Find where the given text appears and provide that cell's center as [x, y] coordinate. 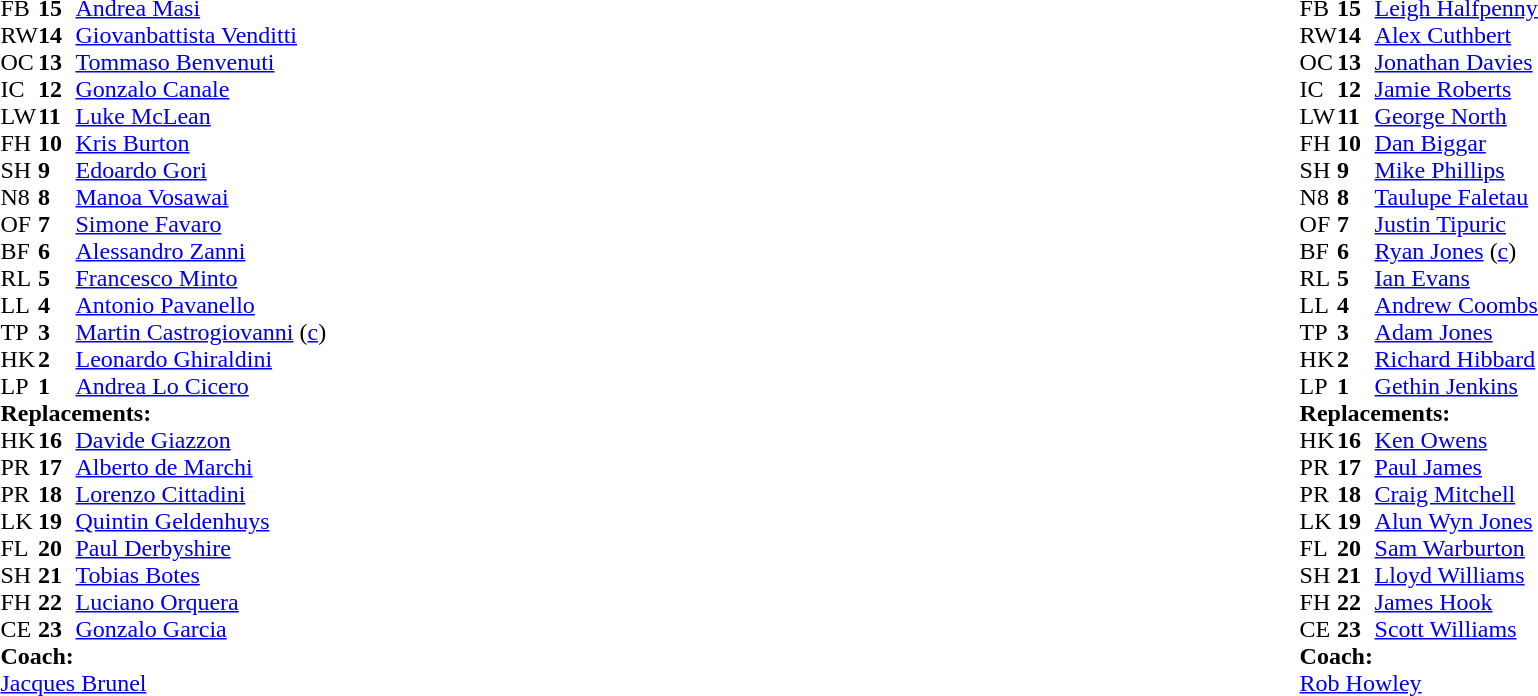
Alun Wyn Jones [1456, 522]
Tobias Botes [202, 576]
Simone Favaro [202, 224]
Jonathan Davies [1456, 62]
Gethin Jenkins [1456, 386]
Gonzalo Canale [202, 90]
Alessandro Zanni [202, 252]
Antonio Pavanello [202, 306]
George North [1456, 116]
Ian Evans [1456, 278]
Sam Warburton [1456, 548]
Tommaso Benvenuti [202, 62]
James Hook [1456, 602]
Paul James [1456, 468]
Jamie Roberts [1456, 90]
Quintin Geldenhuys [202, 522]
Alex Cuthbert [1456, 36]
Alberto de Marchi [202, 468]
Craig Mitchell [1456, 494]
Luke McLean [202, 116]
Ken Owens [1456, 440]
Dan Biggar [1456, 144]
Taulupe Faletau [1456, 198]
Francesco Minto [202, 278]
Lloyd Williams [1456, 576]
Leonardo Ghiraldini [202, 360]
Luciano Orquera [202, 602]
Andrea Lo Cicero [202, 386]
Davide Giazzon [202, 440]
Kris Burton [202, 144]
Lorenzo Cittadini [202, 494]
Adam Jones [1456, 332]
Martin Castrogiovanni (c) [202, 332]
Mike Phillips [1456, 170]
Richard Hibbard [1456, 360]
Andrew Coombs [1456, 306]
Paul Derbyshire [202, 548]
Scott Williams [1456, 630]
Giovanbattista Venditti [202, 36]
Ryan Jones (c) [1456, 252]
Gonzalo Garcia [202, 630]
Manoa Vosawai [202, 198]
Justin Tipuric [1456, 224]
Edoardo Gori [202, 170]
